Determine the [X, Y] coordinate at the center of the cell enclosing the given text.  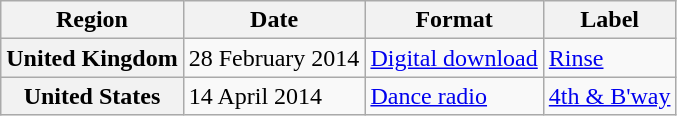
Date [274, 20]
Label [610, 20]
28 February 2014 [274, 58]
4th & B'way [610, 96]
United States [92, 96]
Digital download [454, 58]
United Kingdom [92, 58]
Rinse [610, 58]
Dance radio [454, 96]
Region [92, 20]
14 April 2014 [274, 96]
Format [454, 20]
